Search for the cell housing the specified text and yield its (x, y) center coordinate. 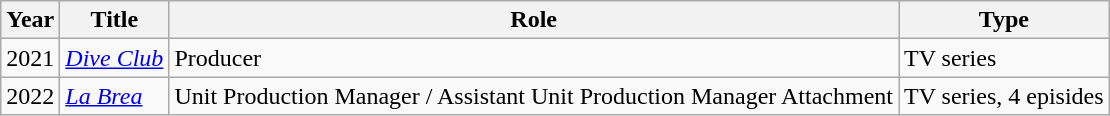
2021 (30, 58)
Unit Production Manager / Assistant Unit Production Manager Attachment (534, 96)
Dive Club (114, 58)
La Brea (114, 96)
Title (114, 20)
Type (1004, 20)
2022 (30, 96)
Year (30, 20)
Producer (534, 58)
TV series, 4 episides (1004, 96)
TV series (1004, 58)
Role (534, 20)
